Output the (X, Y) coordinate of the center of the cell containing the given text.  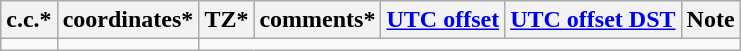
comments* (318, 20)
UTC offset DST (593, 20)
coordinates* (128, 20)
UTC offset (443, 20)
c.c.* (29, 20)
TZ* (226, 20)
Note (710, 20)
